For the text-containing cell, return its midpoint in (x, y) coordinate format. 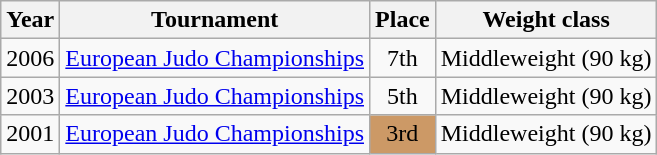
Year (30, 20)
5th (403, 96)
Place (403, 20)
7th (403, 58)
2003 (30, 96)
3rd (403, 134)
2006 (30, 58)
Tournament (215, 20)
2001 (30, 134)
Weight class (546, 20)
